Provide the (X, Y) coordinate of the cell's center where the given text is located.  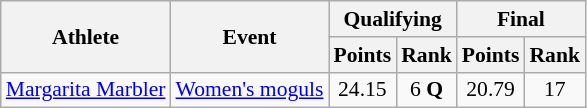
24.15 (362, 90)
Margarita Marbler (86, 90)
17 (554, 90)
Women's moguls (250, 90)
Final (521, 19)
20.79 (491, 90)
6 Q (426, 90)
Event (250, 36)
Qualifying (392, 19)
Athlete (86, 36)
